Capture the cell that displays the provided text and extract its [x, y] central coordinate. 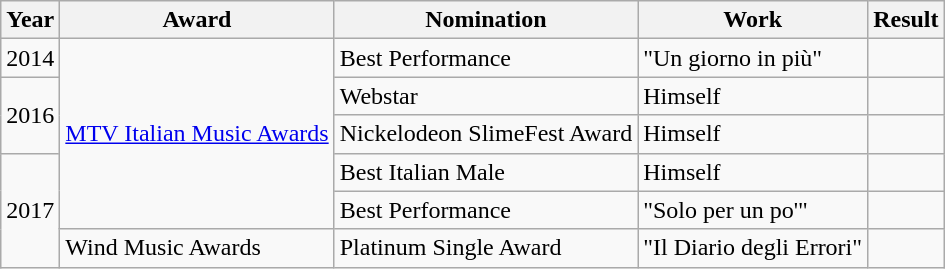
Best Italian Male [486, 172]
Platinum Single Award [486, 248]
Award [197, 20]
Work [753, 20]
Nickelodeon SlimeFest Award [486, 134]
Webstar [486, 96]
Result [906, 20]
"Solo per un po'" [753, 210]
"Il Diario degli Errori" [753, 248]
"Un giorno in più" [753, 58]
2017 [30, 210]
2014 [30, 58]
Year [30, 20]
MTV Italian Music Awards [197, 134]
Nomination [486, 20]
Wind Music Awards [197, 248]
2016 [30, 115]
